Scan for the cell matching the given text and deliver its [X, Y] coordinate at center. 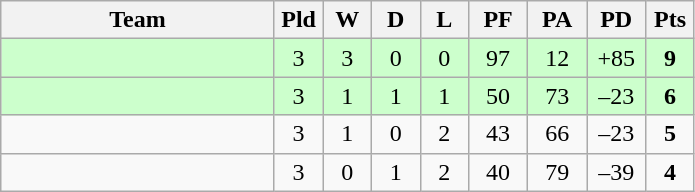
L [444, 20]
D [396, 20]
79 [558, 172]
Team [138, 20]
+85 [616, 58]
PA [558, 20]
Pld [298, 20]
–39 [616, 172]
12 [558, 58]
43 [498, 134]
W [348, 20]
50 [498, 96]
73 [558, 96]
PD [616, 20]
PF [498, 20]
4 [670, 172]
Pts [670, 20]
9 [670, 58]
97 [498, 58]
40 [498, 172]
6 [670, 96]
5 [670, 134]
66 [558, 134]
